Provide the [x, y] coordinate of the cell's center where the given text is located.  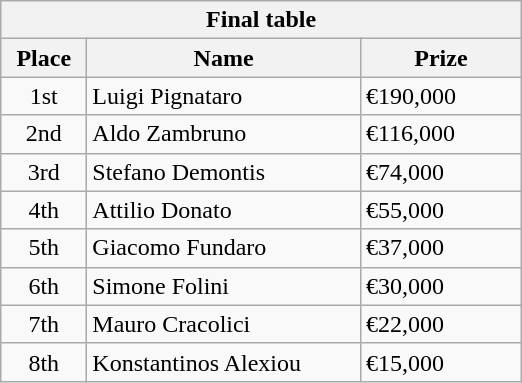
4th [44, 210]
€55,000 [440, 210]
Aldo Zambruno [224, 134]
Place [44, 58]
Konstantinos Alexiou [224, 362]
Simone Folini [224, 286]
Attilio Donato [224, 210]
2nd [44, 134]
€30,000 [440, 286]
Final table [262, 20]
Luigi Pignataro [224, 96]
Name [224, 58]
7th [44, 324]
Prize [440, 58]
€116,000 [440, 134]
Giacomo Fundaro [224, 248]
5th [44, 248]
€37,000 [440, 248]
Stefano Demontis [224, 172]
8th [44, 362]
Mauro Cracolici [224, 324]
3rd [44, 172]
€190,000 [440, 96]
€74,000 [440, 172]
1st [44, 96]
6th [44, 286]
€15,000 [440, 362]
€22,000 [440, 324]
